Scan for the cell matching the given text and deliver its [X, Y] coordinate at center. 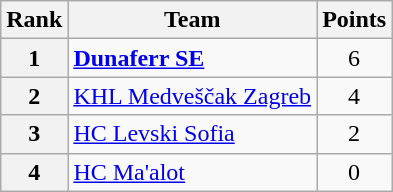
HC Levski Sofia [192, 134]
Rank [34, 20]
1 [34, 58]
Dunaferr SE [192, 58]
6 [354, 58]
Points [354, 20]
3 [34, 134]
KHL Medveščak Zagreb [192, 96]
0 [354, 172]
HC Ma'alot [192, 172]
Team [192, 20]
